Search for the cell housing the specified text and yield its (X, Y) center coordinate. 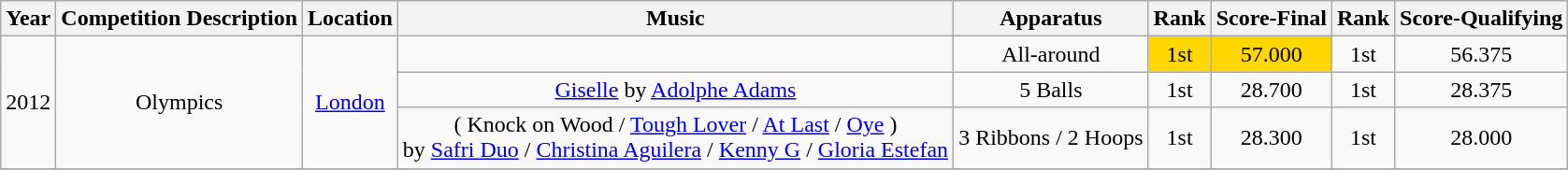
56.375 (1481, 54)
( Knock on Wood / Tough Lover / At Last / Oye ) by Safri Duo / Christina Aguilera / Kenny G / Gloria Estefan (675, 138)
Year (28, 19)
28.300 (1272, 138)
3 Ribbons / 2 Hoops (1051, 138)
57.000 (1272, 54)
28.700 (1272, 90)
Score-Qualifying (1481, 19)
28.375 (1481, 90)
All-around (1051, 54)
Location (351, 19)
Competition Description (180, 19)
Olympics (180, 103)
5 Balls (1051, 90)
Apparatus (1051, 19)
London (351, 103)
Music (675, 19)
28.000 (1481, 138)
Score-Final (1272, 19)
Giselle by Adolphe Adams (675, 90)
2012 (28, 103)
